Search for the cell housing the specified text and yield its [X, Y] center coordinate. 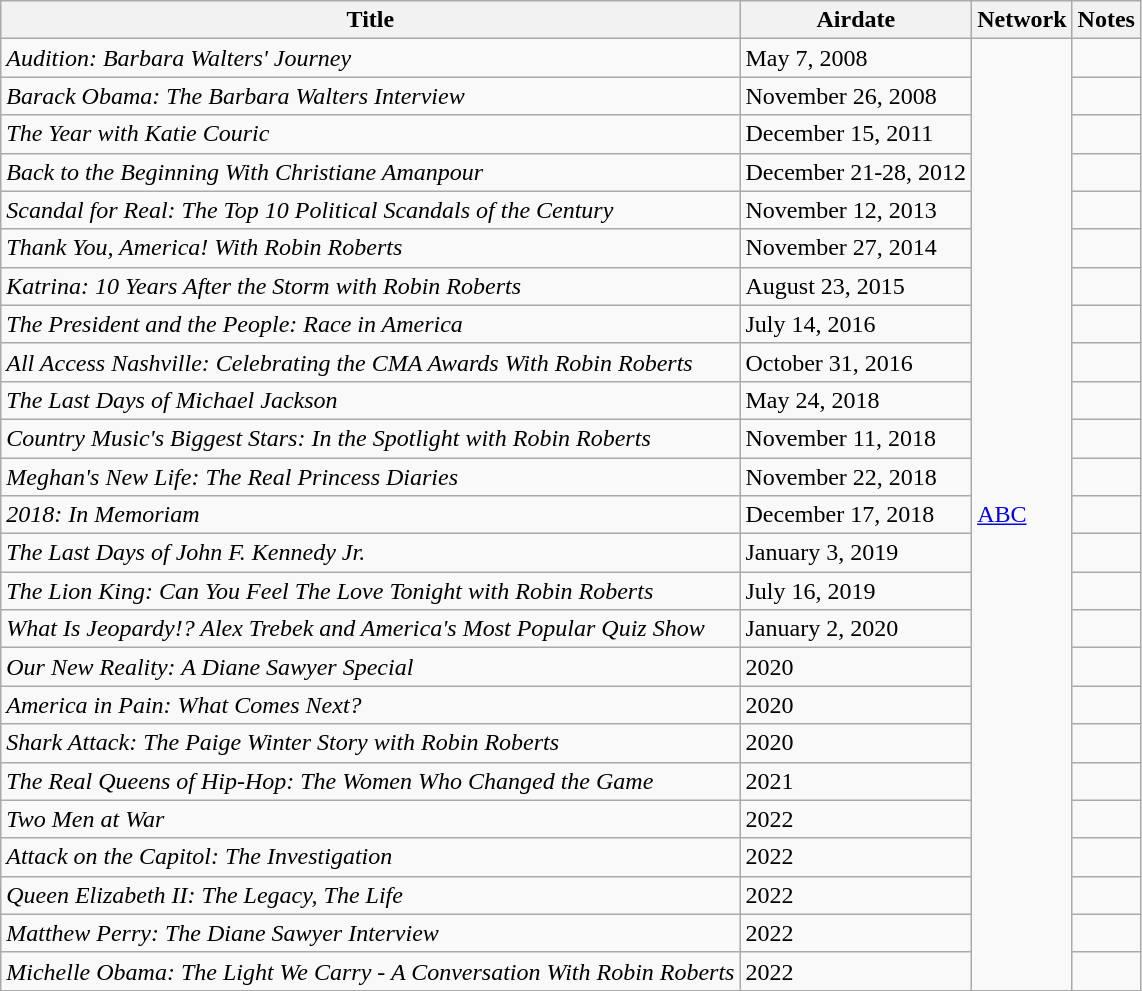
November 22, 2018 [856, 477]
November 26, 2008 [856, 96]
Country Music's Biggest Stars: In the Spotlight with Robin Roberts [370, 438]
Airdate [856, 20]
ABC [1022, 515]
America in Pain: What Comes Next? [370, 705]
Notes [1106, 20]
Meghan's New Life: The Real Princess Diaries [370, 477]
November 12, 2013 [856, 210]
December 21-28, 2012 [856, 172]
January 3, 2019 [856, 553]
Queen Elizabeth II: The Legacy, The Life [370, 895]
The Last Days of John F. Kennedy Jr. [370, 553]
October 31, 2016 [856, 362]
Title [370, 20]
The Last Days of Michael Jackson [370, 400]
Matthew Perry: The Diane Sawyer Interview [370, 933]
All Access Nashville: Celebrating the CMA Awards With Robin Roberts [370, 362]
Two Men at War [370, 819]
Audition: Barbara Walters' Journey [370, 58]
Scandal for Real: The Top 10 Political Scandals of the Century [370, 210]
Thank You, America! With Robin Roberts [370, 248]
July 16, 2019 [856, 591]
Barack Obama: The Barbara Walters Interview [370, 96]
2021 [856, 781]
What Is Jeopardy!? Alex Trebek and America's Most Popular Quiz Show [370, 629]
The Year with Katie Couric [370, 134]
2018: In Memoriam [370, 515]
The President and the People: Race in America [370, 324]
January 2, 2020 [856, 629]
November 11, 2018 [856, 438]
Our New Reality: A Diane Sawyer Special [370, 667]
The Real Queens of Hip-Hop: The Women Who Changed the Game [370, 781]
December 15, 2011 [856, 134]
Back to the Beginning With Christiane Amanpour [370, 172]
May 24, 2018 [856, 400]
December 17, 2018 [856, 515]
Shark Attack: The Paige Winter Story with Robin Roberts [370, 743]
May 7, 2008 [856, 58]
November 27, 2014 [856, 248]
Attack on the Capitol: The Investigation [370, 857]
Michelle Obama: The Light We Carry - A Conversation With Robin Roberts [370, 971]
The Lion King: Can You Feel The Love Tonight with Robin Roberts [370, 591]
Katrina: 10 Years After the Storm with Robin Roberts [370, 286]
Network [1022, 20]
August 23, 2015 [856, 286]
July 14, 2016 [856, 324]
